Extract the [x, y] coordinate from the center of the cell holding the provided text.  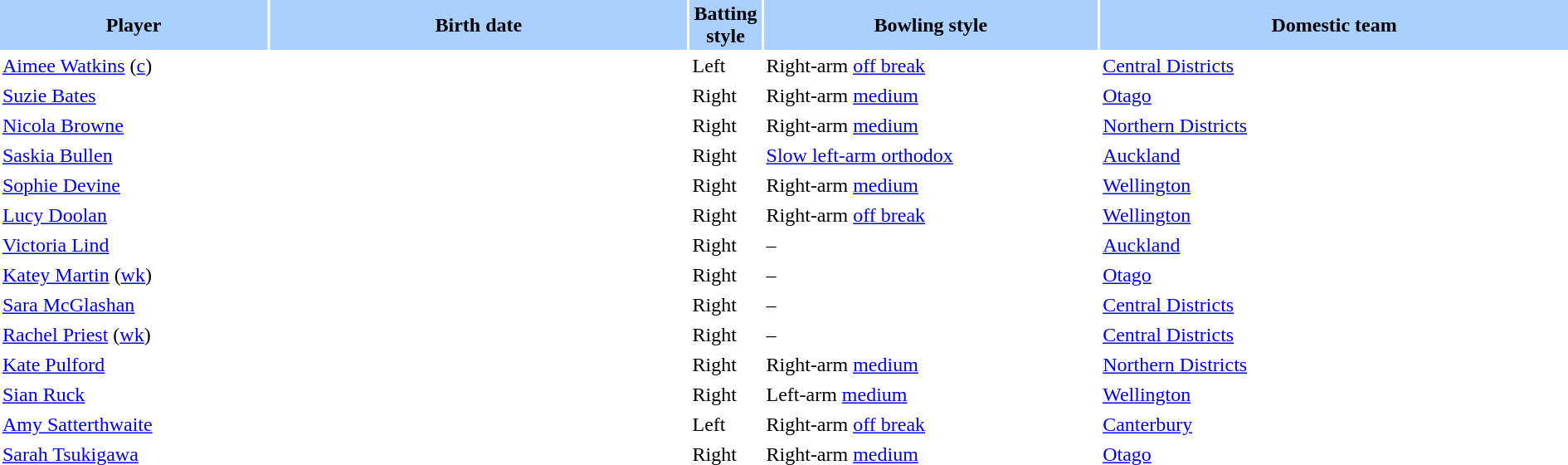
Birth date [478, 25]
Victoria Lind [134, 246]
Nicola Browne [134, 126]
Player [134, 25]
Suzie Bates [134, 96]
Canterbury [1334, 425]
Kate Pulford [134, 365]
Domestic team [1334, 25]
Katey Martin (wk) [134, 276]
Bowling style [931, 25]
Sophie Devine [134, 186]
Aimee Watkins (c) [134, 66]
Rachel Priest (wk) [134, 335]
Left-arm medium [931, 395]
Saskia Bullen [134, 156]
Amy Satterthwaite [134, 425]
Batting style [725, 25]
Sara McGlashan [134, 306]
Lucy Doolan [134, 216]
Slow left-arm orthodox [931, 156]
Sian Ruck [134, 395]
